Detect which cell encompasses the target text, then output its [x, y] center coordinate. 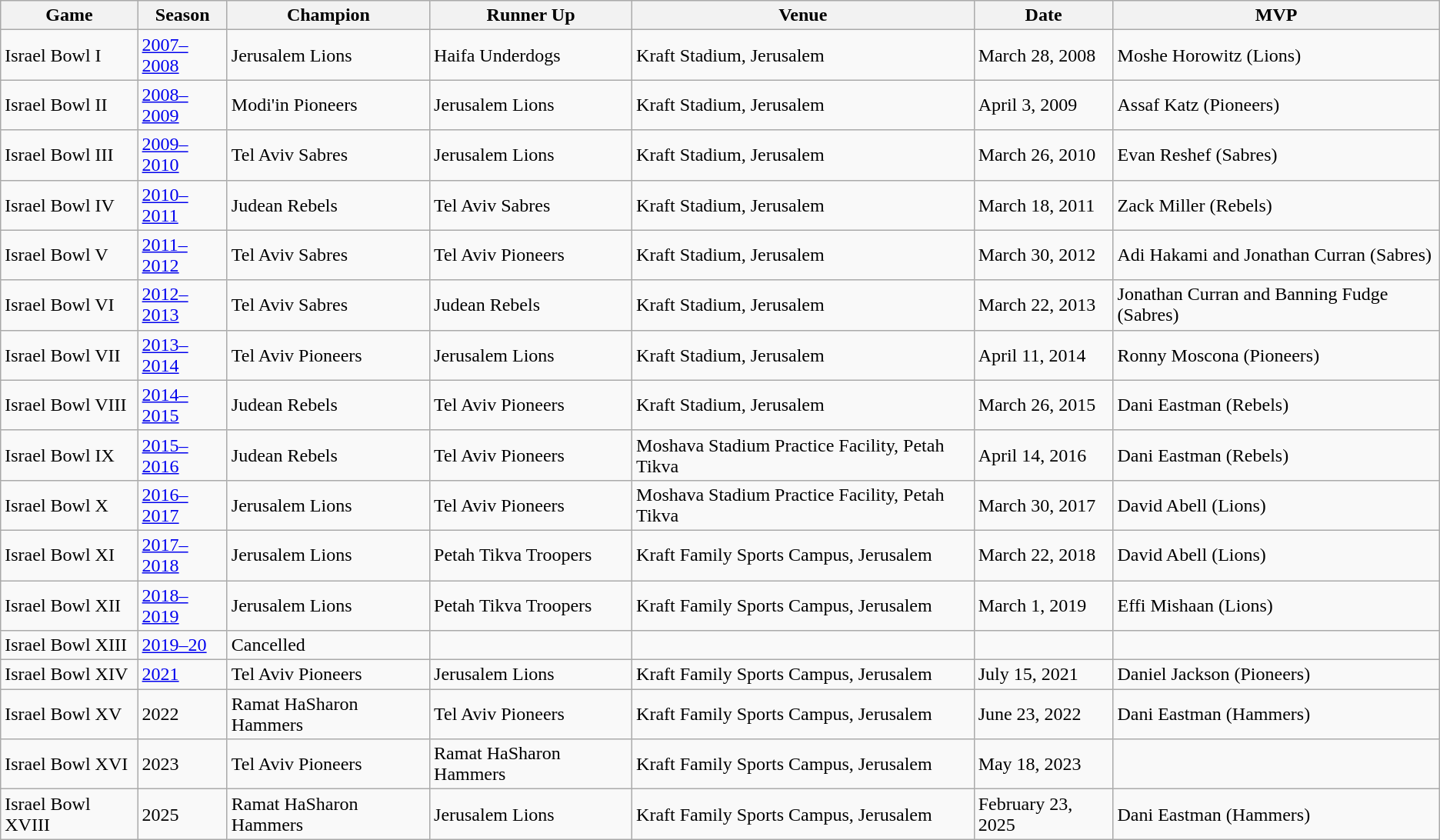
Israel Bowl IV [69, 205]
Israel Bowl VII [69, 355]
Champion [328, 15]
2021 [182, 675]
March 28, 2008 [1043, 55]
Israel Bowl II [69, 105]
2014–2015 [182, 405]
2018–2019 [182, 605]
Israel Bowl XV [69, 714]
2025 [182, 814]
Israel Bowl VIII [69, 405]
Evan Reshef (Sabres) [1276, 155]
2010–2011 [182, 205]
Venue [803, 15]
Israel Bowl IX [69, 455]
Daniel Jackson (Pioneers) [1276, 675]
Israel Bowl XI [69, 555]
June 23, 2022 [1043, 714]
Cancelled [328, 645]
Date [1043, 15]
2017–2018 [182, 555]
2023 [182, 765]
Israel Bowl V [69, 255]
Israel Bowl XVI [69, 765]
2022 [182, 714]
Assaf Katz (Pioneers) [1276, 105]
Israel Bowl XII [69, 605]
Season [182, 15]
Israel Bowl I [69, 55]
2019–20 [182, 645]
2007–2008 [182, 55]
April 14, 2016 [1043, 455]
2009–2010 [182, 155]
May 18, 2023 [1043, 765]
Israel Bowl VI [69, 305]
Game [69, 15]
Zack Miller (Rebels) [1276, 205]
2015–2016 [182, 455]
April 11, 2014 [1043, 355]
Modi'in Pioneers [328, 105]
Effi Mishaan (Lions) [1276, 605]
Israel Bowl XVIII [69, 814]
2011–2012 [182, 255]
March 22, 2018 [1043, 555]
March 30, 2017 [1043, 505]
Israel Bowl XIII [69, 645]
2013–2014 [182, 355]
March 22, 2013 [1043, 305]
March 26, 2015 [1043, 405]
July 15, 2021 [1043, 675]
Haifa Underdogs [531, 55]
March 1, 2019 [1043, 605]
March 26, 2010 [1043, 155]
Jonathan Curran and Banning Fudge (Sabres) [1276, 305]
MVP [1276, 15]
2012–2013 [182, 305]
April 3, 2009 [1043, 105]
2016–2017 [182, 505]
Israel Bowl X [69, 505]
Moshe Horowitz (Lions) [1276, 55]
February 23, 2025 [1043, 814]
2008–2009 [182, 105]
March 30, 2012 [1043, 255]
Adi Hakami and Jonathan Curran (Sabres) [1276, 255]
Israel Bowl XIV [69, 675]
Ronny Moscona (Pioneers) [1276, 355]
Israel Bowl III [69, 155]
Runner Up [531, 15]
March 18, 2011 [1043, 205]
